Return the [x, y] coordinate for the center point of the cell that contains the specified text.  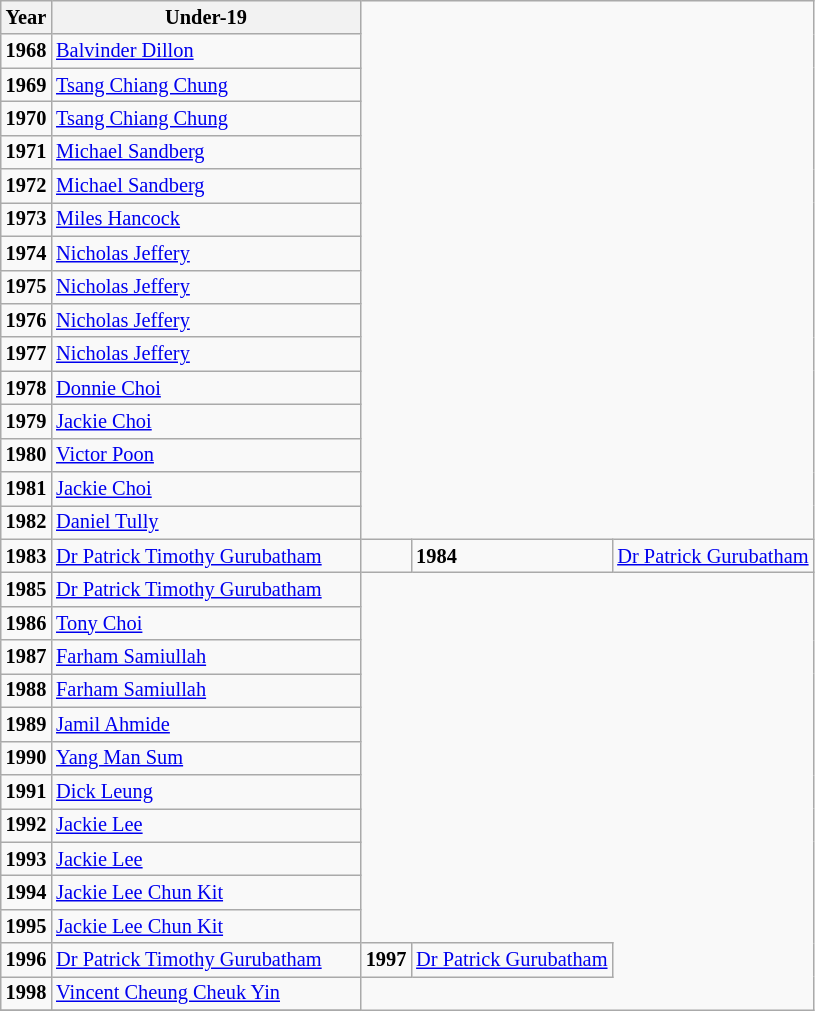
1997 [386, 960]
1983 [26, 556]
Vincent Cheung Cheuk Yin [206, 993]
Victor Poon [206, 455]
1976 [26, 320]
Yang Man Sum [206, 758]
Year [26, 17]
1969 [26, 85]
1998 [26, 993]
1977 [26, 354]
1971 [26, 152]
1984 [512, 556]
Tony Choi [206, 623]
1987 [26, 657]
1973 [26, 219]
1974 [26, 253]
1988 [26, 690]
Miles Hancock [206, 219]
1970 [26, 118]
1994 [26, 892]
Dick Leung [206, 791]
1986 [26, 623]
1972 [26, 186]
Balvinder Dillon [206, 51]
1978 [26, 388]
1992 [26, 825]
Donnie Choi [206, 388]
1996 [26, 960]
Under-19 [206, 17]
1989 [26, 724]
1968 [26, 51]
1980 [26, 455]
1985 [26, 589]
1995 [26, 926]
Daniel Tully [206, 522]
1993 [26, 859]
Jamil Ahmide [206, 724]
1981 [26, 489]
1991 [26, 791]
1990 [26, 758]
1982 [26, 522]
1975 [26, 287]
1979 [26, 421]
